Capture the cell that displays the provided text and extract its (X, Y) central coordinate. 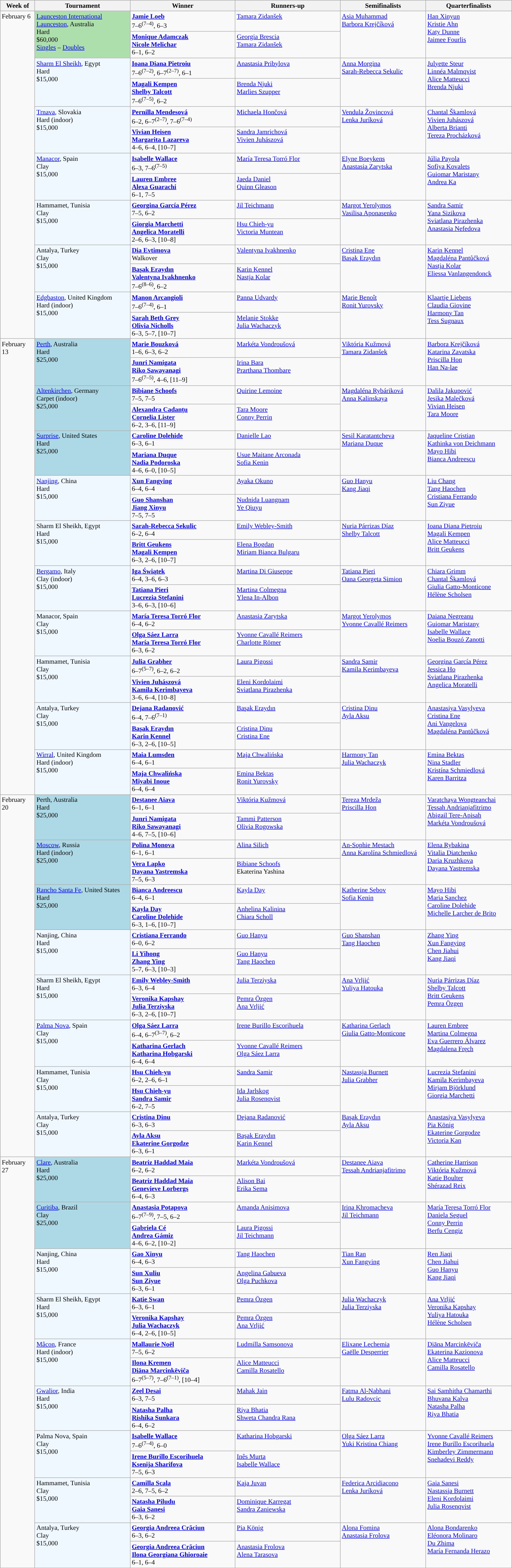
Melanie Stokke Julia Wachaczyk (288, 326)
Winner (183, 6)
Georgia Andreea Crăciun 6–3, 6–2 (183, 1532)
Veronika Kapshay Julia Wachaczyk 6–4, 2–6, [10–5] (183, 1326)
Margot Yerolymos Vasilisa Aponasenko (383, 223)
Guo Hanyu (288, 939)
Karin Kennel Magdaléna Pantůčková Nastja Kolar Eliessa Vanlangendonck (469, 269)
Hsu Chieh-yu Sandra Samir 6–2, 7–5 (183, 1099)
Ioana Diana Pietroiu 7–6(7–2), 6–7(2–7), 6–1 (183, 68)
Manon Arcangioli 7–6(7–4), 6–1 (183, 302)
Vera Lapko Dayana Yastremska 7–5, 6–3 (183, 871)
Britt Geukens Magali Kempen 6–3, 2–6, [10–7] (183, 552)
Michaela Hončová (288, 116)
Gabriela Cé Andrea Gámiz 4–6, 6–2, [10–2] (183, 1235)
Dominique Karregat Sandra Zaniewska (288, 1509)
Cristina Ene Başak Eraydın (383, 269)
Georgia Brescia Tamara Zidanšek (288, 45)
Başak Eraydın Karin Kennel 6–3, 2–6, [10–5] (183, 736)
Brenda Njuki Marlies Szupper (288, 93)
Varatchaya Wongteanchai Tessah Andrianjafitrimo Abigail Tere-Apisah Markéta Vondroušová (469, 817)
An-Sophie Mestach Anna Karolína Schmiedlová (383, 862)
Maja Chwalińska Miyabi Inoue 6–4, 6–4 (183, 781)
February 27 (17, 1362)
Anna Morgina Sarah-Rebecca Sekulic (383, 82)
Emily Webley-Smith 6–3, 6–4 (183, 984)
Eleni Kordolaimi Sviatlana Pirazhenka (288, 690)
Katherine Sebov Sofia Kenin (383, 907)
Angelina Gabueva Olga Puchkova (288, 1281)
Anastasiya Vasylyeva Pia König Ekaterine Gorgodze Victoria Kan (469, 1134)
Natasha Piludu Gaia Sanesi 6–3, 6–2 (183, 1509)
Pernilla Mendesová 6–2, 6–7(2–7), 7–6(7–4) (183, 116)
Usue Maitane Arconada Sofia Kenin (288, 462)
Li Yihong Zhang Ying 5–7, 6–3, [10–3] (183, 962)
Sun Xuliu Sun Ziyue 6–3, 6–1 (183, 1281)
Lauren Embree Martina Colmegna Eva Guerrero Álvarez Magdalena Fręch (469, 1043)
Natasha Palha Rishika Sunkara 6–4, 6–2 (183, 1418)
February 13 (17, 566)
Asia Muhammad Barbora Krejčíková (383, 34)
Beatriz Haddad Maia 6–2, 6–2 (183, 1166)
Mahak Jain (288, 1395)
Dia Evtimova Walkover (183, 254)
Chiara Grimm Chantal Škamlová Giulia Gatto-Monticone Hélène Scholsen (469, 588)
Cristina Dinu Ayla Aksu (383, 726)
Ludmilla Samsonova (288, 1348)
Anastasia Zarytska (288, 620)
Riya Bhatia Shweta Chandra Rana (288, 1418)
Nudnida Luangnam Ye Qiuyu (288, 507)
Sandra Samir Yana Sizikova Sviatlana Pirazhenka Anastasia Nefedova (469, 223)
Tamara Zidanšek (288, 21)
Catherine Harrison Viktória Kužmová Katie Boulter Shérazad Reix (469, 1179)
Emina Bektas Nina Stadler Kristína Schmiedlová Karen Barritza (469, 772)
Sandra Samir (288, 1076)
February 20 (17, 976)
Nuria Párrizas Díaz Shelby Talcott (383, 543)
Diāna Marcinkēviča Ekaterina Kazionova Alice Matteucci Camilla Rosatello (469, 1362)
Emily Webley-Smith (288, 530)
Magdaléna Rybáriková Anna Kalinskaya (383, 408)
Anastasia Potapova 6–7(7–9), 7–5, 6–2 (183, 1212)
Federica Arcidiacono Lenka Juríková (383, 1500)
Julia Grabher 6–7(5–7), 6–2, 6–2 (183, 666)
Georgina García Pérez 7–5, 6–2 (183, 209)
Rancho Santa Fe, United States Hard $25,000 (83, 907)
Alona Fomina Anastasia Frolova (383, 1545)
Isabelle Wallace 6–3, 7–6(7–5) (183, 163)
Nuria Párrizas Díaz Shelby Talcott Britt Geukens Pemra Özgen (469, 997)
Yvonne Cavallé Reimers Olga Sáez Larra (288, 1054)
Tatiana Pieri Oana Georgeta Simion (383, 588)
Quarterfinalists (469, 6)
Vendula Žovincová Lenka Juríková (383, 130)
Quirine Lemoine (288, 395)
Nastassja Burnett Julia Grabher (383, 1089)
Monique Adamczak Nicole Melichar 6–1, 6–2 (183, 45)
Bibiane Schoofs 7–5, 7–5 (183, 395)
Julyette Steur Linnéa Malmqvist Alice Matteucci Brenda Njuki (469, 82)
Sarah-Rebecca Sekulic 6–2, 6–4 (183, 530)
Camilla Scala 2–6, 7–5, 6–2 (183, 1487)
Dejana Radanović 6–4, 7–6(7–1) (183, 712)
Irene Burillo Escorihuela (288, 1030)
Anastasia Pribylova (288, 68)
Lauren Embree Alexa Guarachi 6–1, 7–5 (183, 187)
Elena Rybakina Vitalia Diatchenko Daria Kruzhkova Dayana Yastremska (469, 862)
Olga Sáez Larra María Teresa Torró Flor 6–3, 6–2 (183, 643)
Jaeda Daniel Quinn Gleason (288, 187)
Laura Pigossi (288, 666)
Tian Ran Xun Fangying (383, 1271)
Dejana Radanović (288, 1121)
Beatriz Haddad Maia Genevieve Lorbergs 6–4, 6–3 (183, 1189)
María Teresa Torró Flor (288, 163)
Inês Murta Isabelle Wallace (288, 1464)
Danielle Lao (288, 440)
Ida Jarlskog Julia Rosenqvist (288, 1099)
Başak Eraydın Ayla Aksu (383, 1134)
Alice Matteucci Camilla Rosatello (288, 1371)
Marie Bouzková 1–6, 6–3, 6–2 (183, 348)
Han Xinyun Kristie Ahn Katy Dunne Jaimee Fourlis (469, 34)
Katharina Hobgarski (288, 1441)
Hsu Chieh-yu 6–2, 2–6, 6–1 (183, 1076)
Guo Shanshan Tang Haochen (383, 952)
Ren Jiaqi Chen Jiahui Guo Hanyu Kang Jiaqi (469, 1271)
Maja Chwalińska (288, 759)
Ioana Diana Pietroiu Magali Kempen Alice Matteucci Britt Geukens (469, 543)
Curitiba, Brazil Clay $25,000 (83, 1225)
Valentyna Ivakhnenko (288, 254)
Daiana Negreanu Guiomar Maristany Isabelle Wallace Noelia Bouzó Zanotti (469, 633)
Martina Colmegna Ylena In-Albon (288, 598)
Guo Hanyu Kang Jiaqi (383, 498)
Gaia Sanesi Nastassja Burnett Eleni Kordolaimi Julia Rosenqvist (469, 1500)
Tang Haochen (288, 1258)
Irina Khromacheva Jil Teichmann (383, 1225)
Zeel Desai 6–3, 7–5 (183, 1395)
Tereza Mrdeža Priscilla Hon (383, 817)
Mallaurie Noël 7–5, 6–2 (183, 1348)
Júlia Payola Sofiya Kovalets Guiomar Maristany Andrea Ka (469, 177)
Xun Fangying 6–4, 6–4 (183, 485)
Edgbaston, United Kingdom Hard (indoor) $15,000 (83, 315)
Vivien Juhászová Kamila Kerimbayeva 3–6, 6–4, [10–8] (183, 690)
Bibiane Schoofs Ekaterina Yashina (288, 871)
Tatiana Pieri Lucrezia Stefanini 3–6, 6–3, [10–6] (183, 598)
Guo Hanyu Tang Haochen (288, 962)
Başak Eraydın (288, 712)
Kaja Juvan (288, 1487)
Ana Vrljić Yuliya Hatouka (383, 997)
Martina Di Giuseppe (288, 575)
Junri Namigata Riko Sawayanagi 4–6, 7–5, [10–6] (183, 826)
Laura Pigossi Jil Teichmann (288, 1235)
Ana Vrljić Veronika Kapshay Yuliya Hatouka Hélène Scholsen (469, 1316)
María Teresa Torró Flor 6–4, 6–2 (183, 620)
Ayaka Okuno (288, 485)
Klaartje Liebens Claudia Giovine Harmony Tan Tess Sugnaux (469, 315)
Tammi Patterson Olivia Rogowska (288, 826)
Jil Teichmann (288, 209)
Margot Yerolymos Yvonne Cavallé Reimers (383, 633)
Karin Kennel Nastja Kolar (288, 278)
Gwalior, India Hard $15,000 (83, 1408)
Destanee Aiava Tessah Andrianjafitrimo (383, 1179)
Dalila Jakupović Jesika Malečková Vivian Heisen Tara Moore (469, 408)
Guo Shanshan Jiang Xinyu 7–5, 7–5 (183, 507)
Alexandra Cadanțu Cornelia Lister 6–2, 3–6, [11–9] (183, 417)
Mariana Duque Nadia Podoroska 4–6, 6–0, [10–5] (183, 462)
Irene Burillo Escorihuela Ksenija Sharifova 7–5, 6–3 (183, 1464)
Veronika Kapshay Julia Terziyska 6–3, 2–6, [10–7] (183, 1007)
Emina Bektas Ronit Yurovsky (288, 781)
Mayo Hibi Maria Sanchez Caroline Dolehide Michelle Larcher de Brito (469, 907)
Sarah Beth Grey Olivia Nicholls 6–3, 5–7, [10–7] (183, 326)
Moscow, Russia Hard (indoor) $25,000 (83, 862)
Alina Silich (288, 849)
Harmony Tan Julia Wachaczyk (383, 772)
Sandra Samir Kamila Kerimbayeva (383, 679)
Elena Bogdan Miriam Bianca Bulgaru (288, 552)
Georgina García Pérez Jessica Ho Sviatlana Pirazhenka Angelica Moratelli (469, 679)
Clare, Australia Hard $25,000 (83, 1179)
Amanda Anisimova (288, 1212)
Destanee Aiava 6–1, 6–1 (183, 804)
Semifinalists (383, 6)
Tara Moore Conny Perrin (288, 417)
Kayla Day Caroline Dolehide 6–3, 1–6, [10–7] (183, 917)
Jaqueline Cristian Kathinka von Deichmann Mayo Hibi Bianca Andreescu (469, 453)
Barbora Krejčíková Katarina Zavatska Priscilla Hon Han Na-lae (469, 362)
Alison Bai Erika Sema (288, 1189)
Surprise, United States Hard $25,000 (83, 453)
Başak Eraydın Valentyna Ivakhnenko 7–6(8–6), 6–2 (183, 278)
February 6 (17, 175)
Lucrezia Stefanini Kamila Kerimbayeva Mirjam Björklund Giorgia Marchetti (469, 1089)
Maia Lumsden 6–4, 6–1 (183, 759)
Julia Wachaczyk Julia Terziyska (383, 1316)
Bergamo, Italy Clay (indoor) $15,000 (83, 588)
Kayla Day (288, 894)
Sai Samhitha Chamarthi Bhuvana Kalva Natasha Palha Riya Bhatia (469, 1408)
Alona Bondarenko Eléonora Molinaro Du Zhima María Fernanda Herazo (469, 1545)
Wirral, United Kingdom Hard (indoor) $15,000 (83, 772)
Trnava, Slovakia Hard (indoor) $15,000 (83, 130)
Magali Kempen Shelby Talcott 7–6(7–5), 6–2 (183, 93)
Olga Sáez Larra 6–4, 6–7(3–7), 6–2 (183, 1030)
Runners-up (288, 6)
Iga Świątek 6–4, 3–6, 6–3 (183, 575)
Liu Chang Tang Haochen Cristiana Ferrando Sun Ziyue (469, 498)
Junri Namigata Riko Sawayanagi 7–6(7–5), 4–6, [11–9] (183, 371)
Irina Bara Prarthana Thombare (288, 371)
Elyne Boeykens Anastasia Zarytska (383, 177)
Katie Swan 6–3, 6–1 (183, 1303)
Anhelina Kalinina Chiara Scholl (288, 917)
Sandra Jamrichová Vivien Juhászová (288, 140)
Polina Monova 6–1, 6–1 (183, 849)
Anastasiya Vasylyeva Cristina Ene Ani Vangelova Magdaléna Pantůčková (469, 726)
Caroline Dolehide 6–3, 6–1 (183, 440)
Zhang Ying Xun Fangying Chen Jiahui Kang Jiaqi (469, 952)
Gao Xinyu 6–4, 6–3 (183, 1258)
Mâcon, France Hard (indoor) $15,000 (83, 1362)
Elixane Lechemia Gaëlle Desperrier (383, 1362)
Georgia Andreea Crăciun Ilona Georgiana Ghioroaie 6–1, 6–4 (183, 1554)
Başak Eraydın Karin Kennel (288, 1143)
Panna Udvardy (288, 302)
Giorgia Marchetti Angelica Moratelli 2–6, 6–3, [10–8] (183, 232)
Jamie Loeb 7–6(7–4), 6–3 (183, 21)
Week of (17, 6)
Ayla Aksu Ekaterine Gorgodze 6–3, 6–1 (183, 1143)
Fatma Al-Nabhani Lulu Radovcic (383, 1408)
Julia Terziyska (288, 984)
Cristina Dinu Cristina Ene (288, 736)
Yvonne Cavallé Reimers Irene Burillo Escorihuela Kimberley Zimmermann Snehadevi Reddy (469, 1454)
Altenkirchen, Germany Carpet (indoor) $25,000 (83, 408)
Bianca Andreescu 6–4, 6–1 (183, 894)
Vivian Heisen Margarita Lazareva 4–6, 6–4, [10–7] (183, 140)
Pemra Özgen (288, 1303)
Anastasia Frolova Alena Tarasova (288, 1554)
Pia König (288, 1532)
Katharina Gerlach Katharina Hobgarski 6–4, 6–4 (183, 1054)
Viktória Kužmová Tamara Zidanšek (383, 362)
Hsu Chieh-yu Victoria Muntean (288, 232)
María Teresa Torró Flor Daniela Seguel Conny Perrin Berfu Cengiz (469, 1225)
Tournament (83, 6)
Viktória Kužmová (288, 804)
Isabelle Wallace 7–6(7–4), 6–0 (183, 1441)
Chantal Škamlová Vivien Juhászová Alberta Brianti Tereza Procházková (469, 130)
Launceston International Launceston, Australia Hard $60,000 Singles – Doubles (83, 34)
Marie Benoît Ronit Yurovsky (383, 315)
Olga Sáez Larra Yuki Kristina Chiang (383, 1454)
Ilona Kremen Diāna Marcinkēviča 6–7(5–7), 7–6(7–1), [10–4] (183, 1371)
Yvonne Cavallé Reimers Charlotte Römer (288, 643)
Sesil Karatantcheva Mariana Duque (383, 453)
Cristina Dinu 6–3, 6–3 (183, 1121)
Katharina Gerlach Giulia Gatto-Monticone (383, 1043)
Cristiana Ferrando 6–0, 6–2 (183, 939)
